Find where the given text appears and provide that cell's center as [X, Y] coordinate. 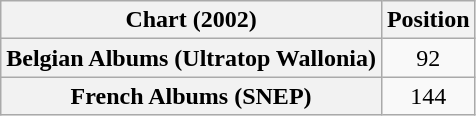
92 [428, 58]
Belgian Albums (Ultratop Wallonia) [192, 58]
French Albums (SNEP) [192, 96]
144 [428, 96]
Position [428, 20]
Chart (2002) [192, 20]
